Identify which cell holds the provided text, then report its (x, y) central coordinate. 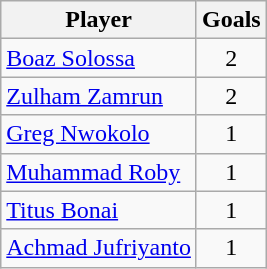
Titus Bonai (99, 210)
Achmad Jufriyanto (99, 248)
Greg Nwokolo (99, 134)
Muhammad Roby (99, 172)
Goals (231, 20)
Zulham Zamrun (99, 96)
Player (99, 20)
Boaz Solossa (99, 58)
